From the cell containing the given text, extract its center point as [X, Y] coordinate. 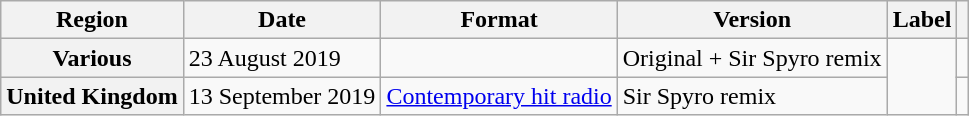
Label [922, 20]
Sir Spyro remix [752, 96]
Original + Sir Spyro remix [752, 58]
13 September 2019 [282, 96]
Format [499, 20]
23 August 2019 [282, 58]
United Kingdom [92, 96]
Version [752, 20]
Various [92, 58]
Contemporary hit radio [499, 96]
Region [92, 20]
Date [282, 20]
